Return the [x, y] coordinate for the center point of the cell that contains the specified text.  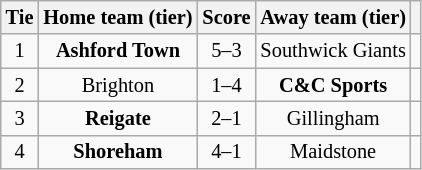
Maidstone [332, 152]
4–1 [226, 152]
Shoreham [118, 152]
Southwick Giants [332, 51]
Score [226, 17]
Gillingham [332, 118]
Ashford Town [118, 51]
Reigate [118, 118]
Tie [20, 17]
2 [20, 85]
2–1 [226, 118]
Away team (tier) [332, 17]
1 [20, 51]
1–4 [226, 85]
Brighton [118, 85]
5–3 [226, 51]
4 [20, 152]
Home team (tier) [118, 17]
3 [20, 118]
C&C Sports [332, 85]
